Locate the cell with the specified text and output its (x, y) center coordinate. 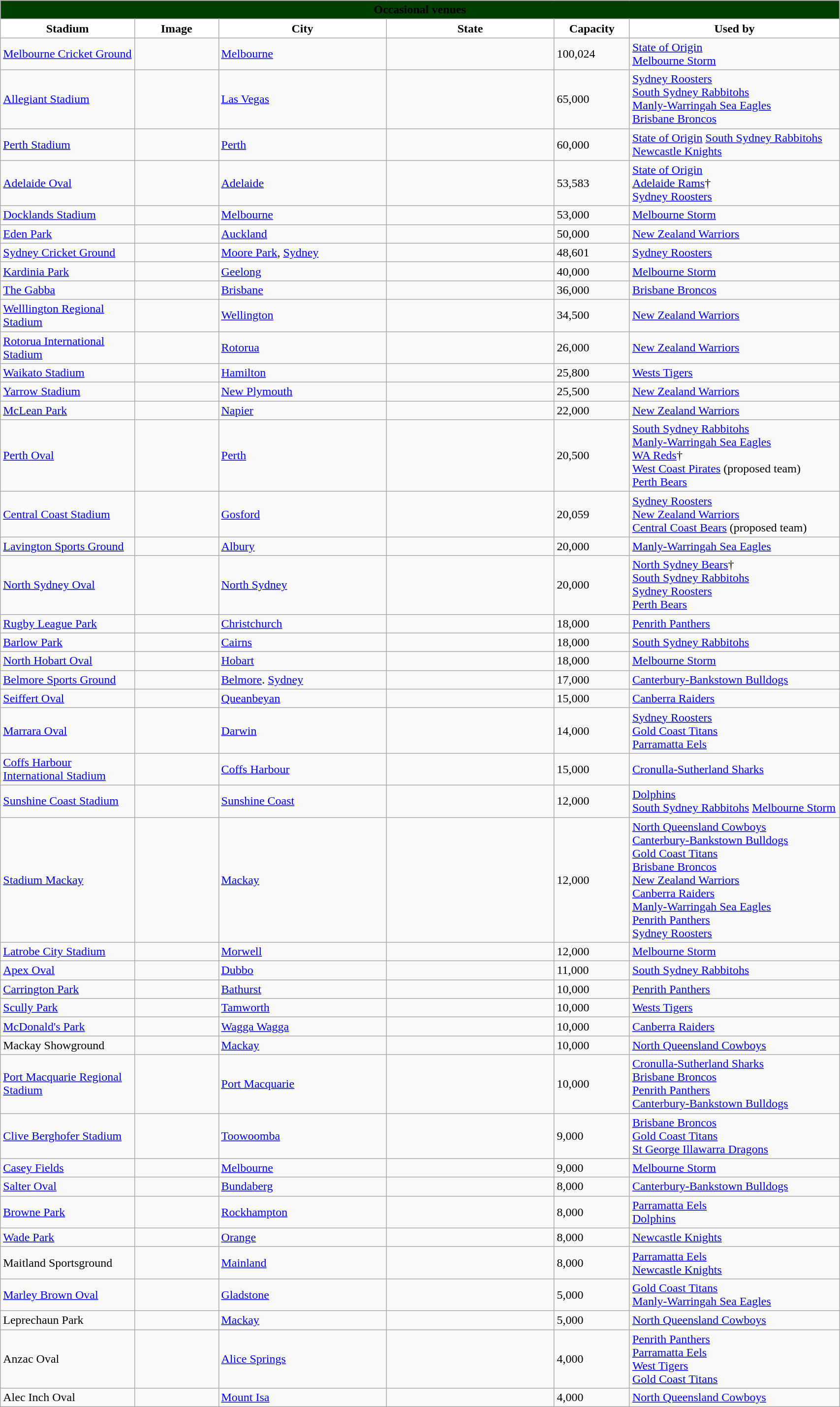
Wade Park (68, 1237)
Tamworth (302, 1008)
Occasional venues (420, 10)
Sydney Cricket Ground (68, 252)
Brisbane (302, 290)
Rugby League Park (68, 624)
Parramatta Eels Dolphins (734, 1212)
Dolphins South Sydney Rabbitohs Melbourne Storm (734, 801)
Sydney Roosters New Zealand Warriors Central Coast Bears (proposed team) (734, 514)
Port Macquarie (302, 1084)
Perth Oval (68, 456)
Queanbeyan (302, 698)
Seiffert Oval (68, 698)
State (470, 29)
Hamilton (302, 373)
Cairns (302, 642)
Alec Inch Oval (68, 1398)
Manly-Warringah Sea Eagles (734, 546)
Bundaberg (302, 1187)
26,000 (591, 347)
Wellington (302, 315)
Maitland Sportsground (68, 1263)
25,500 (591, 392)
Yarrow Stadium (68, 392)
Used by (734, 29)
North Sydney (302, 585)
Rotorua (302, 347)
Eden Park (68, 234)
20,500 (591, 456)
25,800 (591, 373)
Dubbo (302, 970)
Welllington Regional Stadium (68, 315)
Albury (302, 546)
53,583 (591, 183)
Auckland (302, 234)
Docklands Stadium (68, 215)
34,500 (591, 315)
11,000 (591, 970)
Mount Isa (302, 1398)
Marley Brown Oval (68, 1294)
Moore Park, Sydney (302, 252)
Brisbane Broncos (734, 290)
60,000 (591, 145)
Orange (302, 1237)
Sunshine Coast (302, 801)
South Sydney Rabbitohs Manly-Warringah Sea Eagles WA Reds† West Coast Pirates (proposed team) Perth Bears (734, 456)
Sydney Roosters (734, 252)
Sydney Roosters South Sydney Rabbitohs Manly-Warringah Sea Eagles Brisbane Broncos (734, 99)
Leprechaun Park (68, 1320)
Sydney Roosters Gold Coast Titans Parramatta Eels (734, 730)
14,000 (591, 730)
Image (177, 29)
Belmore Sports Ground (68, 680)
Casey Fields (68, 1168)
Las Vegas (302, 99)
Gosford (302, 514)
Salter Oval (68, 1187)
Port Macquarie Regional Stadium (68, 1084)
Adelaide (302, 183)
Kardinia Park (68, 271)
Stadium Mackay (68, 879)
Brisbane Broncos Gold Coast Titans St George Illawarra Dragons (734, 1136)
Sunshine Coast Stadium (68, 801)
20,059 (591, 514)
North Sydney Bears† South Sydney Rabbitohs Sydney Roosters Perth Bears (734, 585)
Christchurch (302, 624)
Toowoomba (302, 1136)
53,000 (591, 215)
McDonald's Park (68, 1027)
City (302, 29)
65,000 (591, 99)
36,000 (591, 290)
Allegiant Stadium (68, 99)
Scully Park (68, 1008)
North Hobart Oval (68, 661)
Barlow Park (68, 642)
Newcastle Knights (734, 1237)
Penrith Panthers Parramatta Eels West Tigers Gold Coast Titans (734, 1359)
Morwell (302, 952)
Napier (302, 410)
Lavington Sports Ground (68, 546)
100,024 (591, 54)
Hobart (302, 661)
Mackay Showground (68, 1045)
Apex Oval (68, 970)
North Sydney Oval (68, 585)
Central Coast Stadium (68, 514)
Coffs Harbour (302, 769)
48,601 (591, 252)
Alice Springs (302, 1359)
Perth Stadium (68, 145)
Coffs Harbour International Stadium (68, 769)
50,000 (591, 234)
Anzac Oval (68, 1359)
Waikato Stadium (68, 373)
Rotorua International Stadium (68, 347)
McLean Park (68, 410)
Carrington Park (68, 989)
22,000 (591, 410)
State of Origin Adelaide Rams† Sydney Roosters (734, 183)
Adelaide Oval (68, 183)
Capacity (591, 29)
Darwin (302, 730)
Melbourne Cricket Ground (68, 54)
Gladstone (302, 1294)
Wagga Wagga (302, 1027)
17,000 (591, 680)
The Gabba (68, 290)
Latrobe City Stadium (68, 952)
Geelong (302, 271)
Parramatta Eels Newcastle Knights (734, 1263)
Marrara Oval (68, 730)
Clive Berghofer Stadium (68, 1136)
Stadium (68, 29)
Browne Park (68, 1212)
Gold Coast Titans Manly-Warringah Sea Eagles (734, 1294)
Cronulla-Sutherland Sharks Brisbane Broncos Penrith Panthers Canterbury-Bankstown Bulldogs (734, 1084)
Bathurst (302, 989)
40,000 (591, 271)
Belmore. Sydney (302, 680)
State of Origin Melbourne Storm (734, 54)
Mainland (302, 1263)
Rockhampton (302, 1212)
New Plymouth (302, 392)
Cronulla-Sutherland Sharks (734, 769)
State of Origin South Sydney Rabbitohs Newcastle Knights (734, 145)
